From the cell containing the given text, extract its center point as [x, y] coordinate. 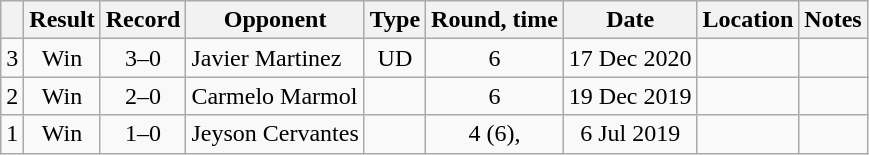
Round, time [495, 20]
1–0 [143, 134]
3–0 [143, 58]
UD [394, 58]
1 [12, 134]
Location [748, 20]
4 (6), [495, 134]
Opponent [275, 20]
2 [12, 96]
Result [62, 20]
17 Dec 2020 [630, 58]
Type [394, 20]
2–0 [143, 96]
Record [143, 20]
3 [12, 58]
6 Jul 2019 [630, 134]
19 Dec 2019 [630, 96]
Carmelo Marmol [275, 96]
Javier Martinez [275, 58]
Notes [833, 20]
Jeyson Cervantes [275, 134]
Date [630, 20]
